Output the (X, Y) coordinate of the center of the cell containing the given text.  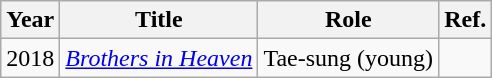
2018 (30, 58)
Ref. (466, 20)
Tae-sung (young) (348, 58)
Role (348, 20)
Year (30, 20)
Title (159, 20)
Brothers in Heaven (159, 58)
